Scan for the cell matching the given text and deliver its [x, y] coordinate at center. 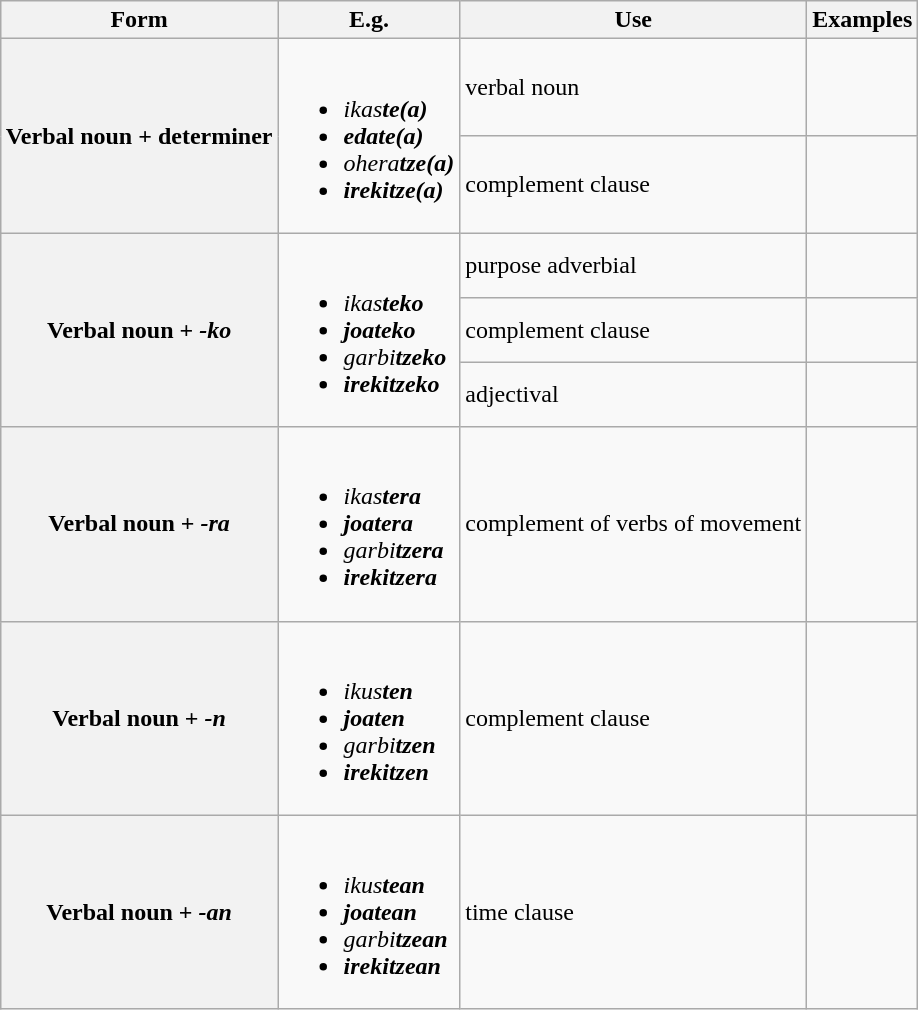
Verbal noun + -ra [139, 524]
Verbal noun + -ko [139, 330]
time clause [634, 912]
Verbal noun + -n [139, 718]
ikastekojoatekogarbitzekoirekitzeko [369, 330]
verbal noun [634, 88]
Use [634, 20]
E.g. [369, 20]
Form [139, 20]
complement of verbs of movement [634, 524]
Verbal noun + determiner [139, 136]
adjectival [634, 394]
Examples [862, 20]
ikasterajoateragarbitzerairekitzera [369, 524]
ikusteanjoateangarbitzeanirekitzean [369, 912]
purpose adverbial [634, 266]
ikustenjoatengarbitzenirekitzen [369, 718]
Verbal noun + -an [139, 912]
ikaste(a)edate(a)oheratze(a)irekitze(a) [369, 136]
